Return [x, y] of the center of cell containing provided text 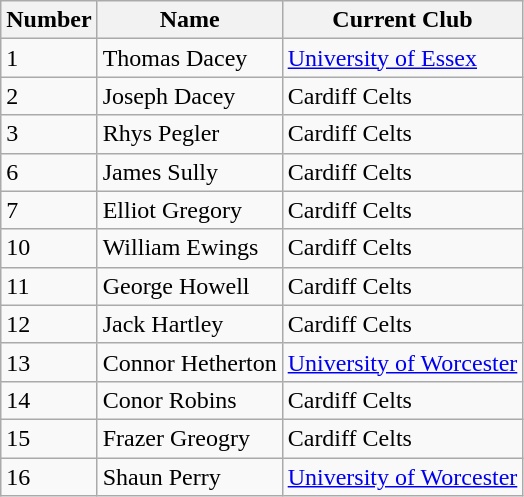
Name [190, 20]
6 [49, 172]
Shaun Perry [190, 477]
14 [49, 400]
2 [49, 96]
15 [49, 438]
13 [49, 362]
10 [49, 248]
William Ewings [190, 248]
Frazer Greogry [190, 438]
3 [49, 134]
Connor Hetherton [190, 362]
Number [49, 20]
Conor Robins [190, 400]
University of Essex [402, 58]
Jack Hartley [190, 324]
16 [49, 477]
Thomas Dacey [190, 58]
Joseph Dacey [190, 96]
7 [49, 210]
Current Club [402, 20]
Elliot Gregory [190, 210]
11 [49, 286]
James Sully [190, 172]
12 [49, 324]
Rhys Pegler [190, 134]
George Howell [190, 286]
1 [49, 58]
